Capture the cell that displays the provided text and extract its (x, y) central coordinate. 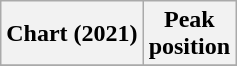
Peakposition (189, 34)
Chart (2021) (72, 34)
